Determine the [x, y] coordinate at the center of the cell enclosing the given text.  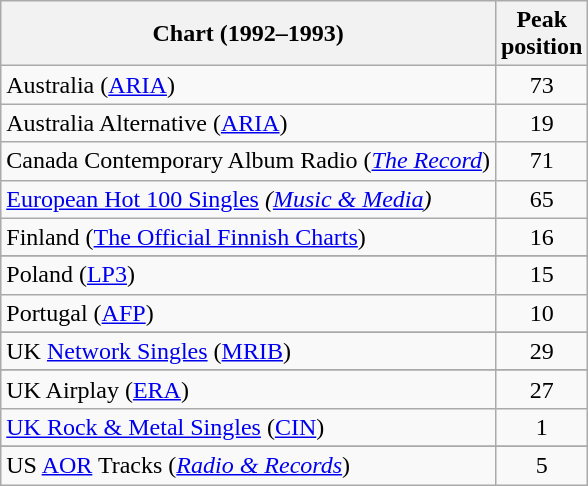
Finland (The Official Finnish Charts) [248, 237]
Chart (1992–1993) [248, 34]
Peakposition [541, 34]
Australia Alternative (ARIA) [248, 123]
Australia (ARIA) [248, 85]
UK Airplay (ERA) [248, 389]
UK Network Singles (MRIB) [248, 351]
UK Rock & Metal Singles (CIN) [248, 427]
27 [541, 389]
European Hot 100 Singles (Music & Media) [248, 199]
10 [541, 313]
16 [541, 237]
US AOR Tracks (Radio & Records) [248, 465]
Canada Contemporary Album Radio (The Record) [248, 161]
5 [541, 465]
29 [541, 351]
65 [541, 199]
15 [541, 275]
Poland (LP3) [248, 275]
71 [541, 161]
19 [541, 123]
Portugal (AFP) [248, 313]
1 [541, 427]
73 [541, 85]
